Identify which cell holds the provided text, then report its [X, Y] central coordinate. 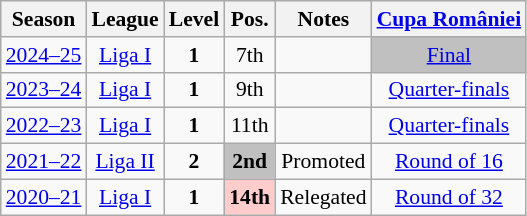
Round of 16 [450, 162]
2020–21 [44, 197]
Notes [323, 19]
2nd [250, 162]
Season [44, 19]
League [124, 19]
Round of 32 [450, 197]
2023–24 [44, 90]
2024–25 [44, 55]
11th [250, 126]
Pos. [250, 19]
Cupa României [450, 19]
2 [194, 162]
2021–22 [44, 162]
Relegated [323, 197]
14th [250, 197]
Promoted [323, 162]
2022–23 [44, 126]
7th [250, 55]
9th [250, 90]
Level [194, 19]
Liga II [124, 162]
Final [450, 55]
